Output the [X, Y] coordinate of the center of the cell containing the given text.  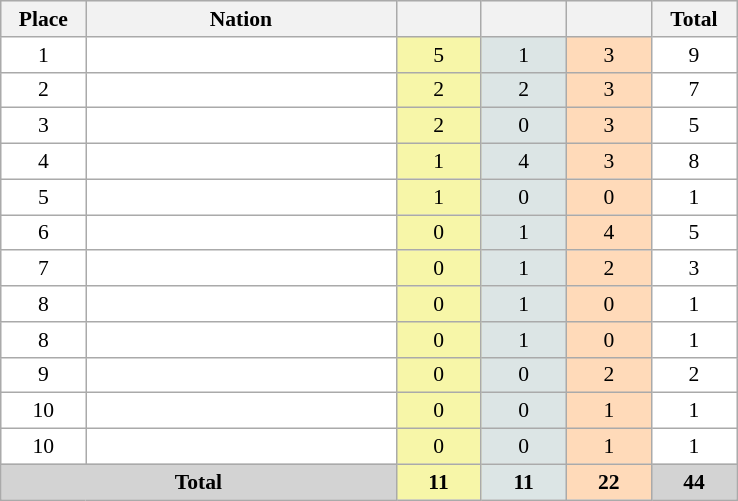
22 [608, 482]
Nation [241, 19]
Place [44, 19]
44 [694, 482]
6 [44, 233]
